Extract the [x, y] coordinate from the center of the cell holding the provided text.  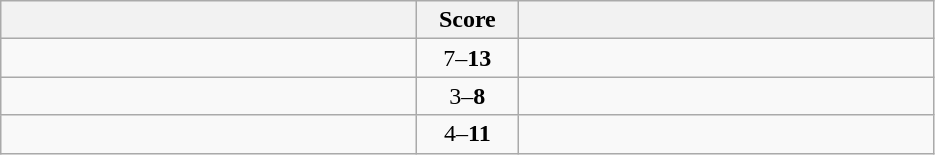
Score [468, 20]
4–11 [468, 134]
7–13 [468, 58]
3–8 [468, 96]
